Scan for the cell matching the given text and deliver its [x, y] coordinate at center. 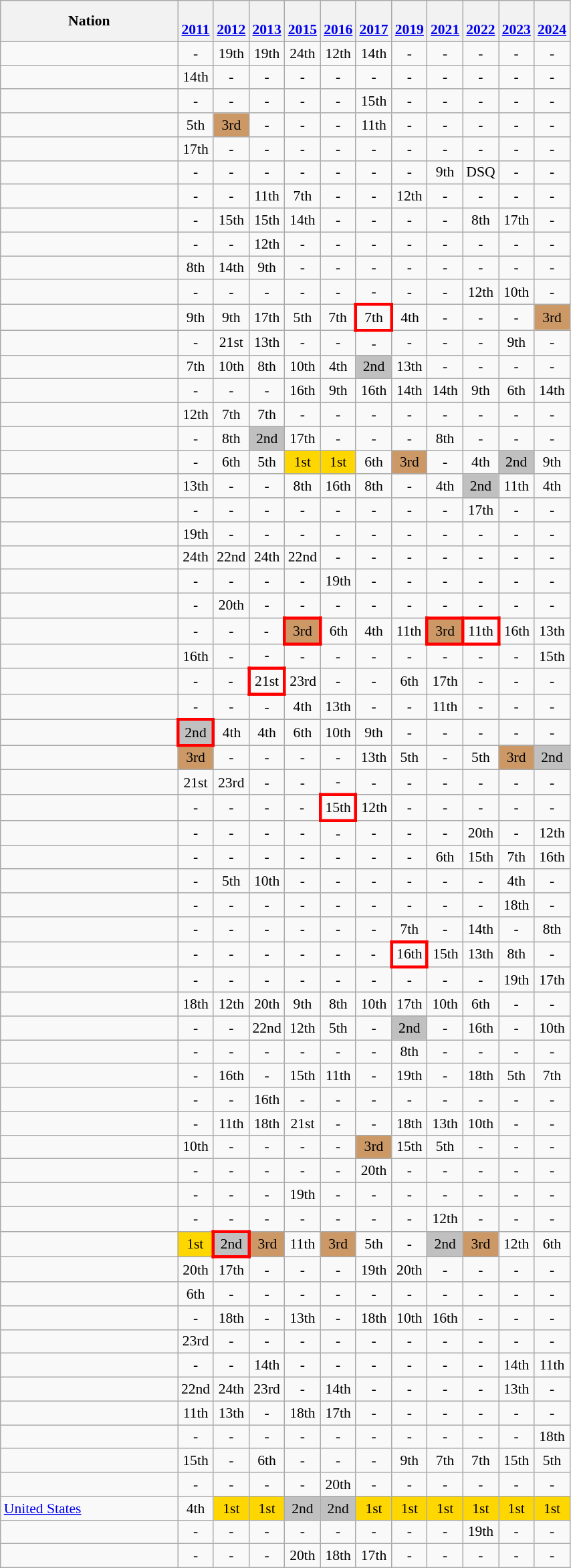
2011 [195, 21]
2017 [373, 21]
2019 [409, 21]
2015 [302, 21]
2016 [338, 21]
2024 [552, 21]
Nation [90, 21]
2022 [480, 21]
2021 [445, 21]
DSQ [480, 172]
2023 [516, 21]
2012 [231, 21]
United States [90, 1509]
2013 [266, 21]
